Locate the cell with the specified text and output its [x, y] center coordinate. 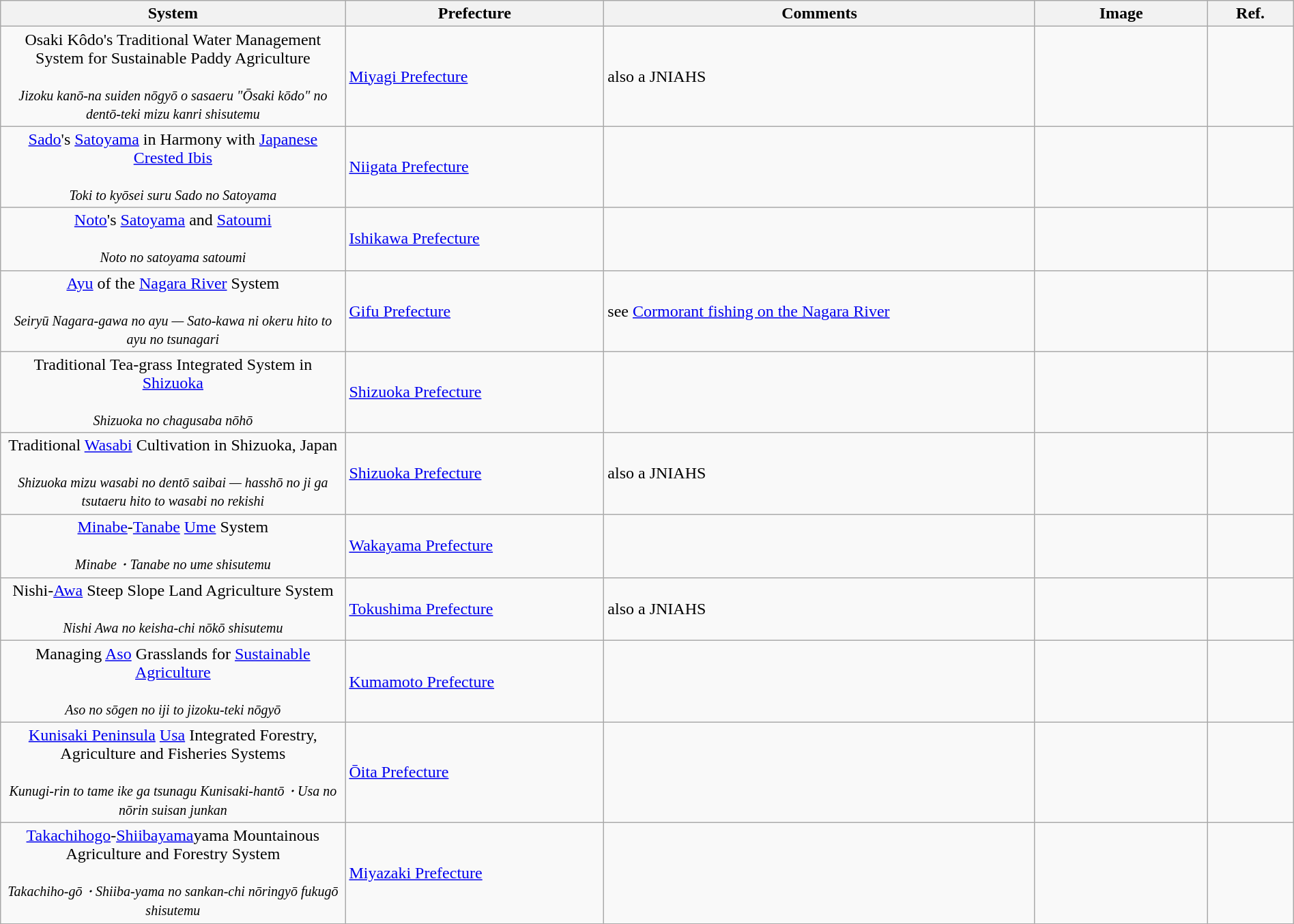
Managing Aso Grasslands for Sustainable AgricultureAso no sōgen no iji to jizoku-teki nōgyō [173, 681]
Wakayama Prefecture [475, 546]
Kumamoto Prefecture [475, 681]
Ōita Prefecture [475, 773]
Minabe-Tanabe Ume SystemMinabe・Tanabe no ume shisutemu [173, 546]
Nishi-Awa Steep Slope Land Agriculture SystemNishi Awa no keisha-chi nōkō shisutemu [173, 609]
Sado's Satoyama in Harmony with Japanese Crested IbisToki to kyōsei suru Sado no Satoyama [173, 167]
Tokushima Prefecture [475, 609]
Traditional Wasabi Cultivation in Shizuoka, JapanShizuoka mizu wasabi no dentō saibai — hasshō no ji ga tsutaeru hito to wasabi no rekishi [173, 474]
Noto's Satoyama and SatoumiNoto no satoyama satoumi [173, 239]
Takachihogo-Shiibayamayama Mountainous Agriculture and Forestry SystemTakachiho-gō・Shiiba-yama no sankan-chi nōringyō fukugō shisutemu [173, 873]
Gifu Prefecture [475, 311]
Ayu of the Nagara River SystemSeiryū Nagara-gawa no ayu — Sato-kawa ni okeru hito to ayu no tsunagari [173, 311]
Prefecture [475, 14]
Miyagi Prefecture [475, 76]
Ishikawa Prefecture [475, 239]
see Cormorant fishing on the Nagara River [820, 311]
System [173, 14]
Traditional Tea-grass Integrated System in ShizuokaShizuoka no chagusaba nōhō [173, 392]
Miyazaki Prefecture [475, 873]
Ref. [1250, 14]
Image [1121, 14]
Comments [820, 14]
Niigata Prefecture [475, 167]
